Search for the cell housing the specified text and yield its [X, Y] center coordinate. 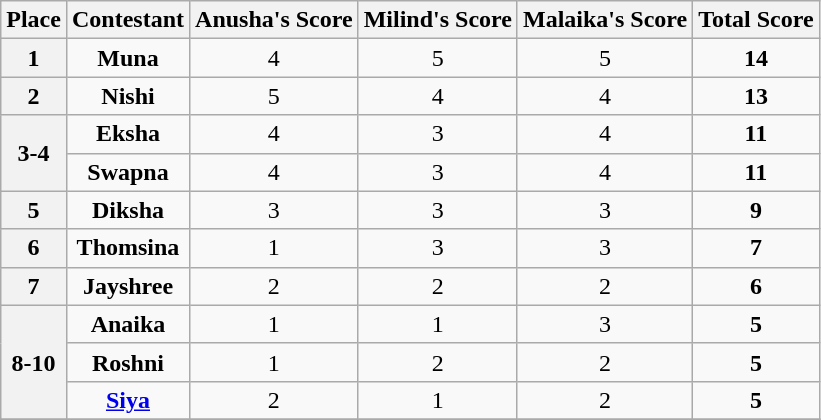
Jayshree [128, 286]
14 [756, 58]
Nishi [128, 96]
9 [756, 210]
Total Score [756, 20]
Swapna [128, 172]
Place [34, 20]
Siya [128, 400]
Thomsina [128, 248]
Diksha [128, 210]
Contestant [128, 20]
Muna [128, 58]
Roshni [128, 362]
8-10 [34, 362]
Anusha's Score [274, 20]
3-4 [34, 153]
Malaika's Score [604, 20]
Milind's Score [438, 20]
13 [756, 96]
Eksha [128, 134]
Anaika [128, 324]
